Pinpoint the cell where the given text exists, returning its [X, Y] midpoint coordinate. 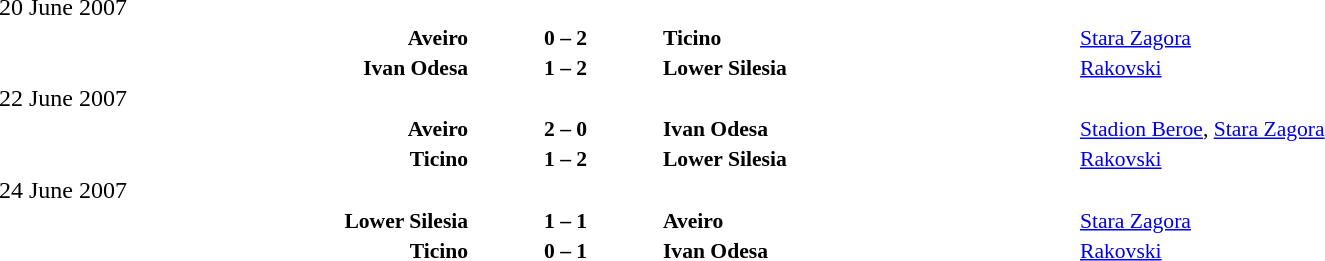
Aveiro [869, 220]
0 – 2 [566, 38]
2 – 0 [566, 129]
Ivan Odesa [869, 129]
Ticino [869, 38]
1 – 1 [566, 220]
